Detect which cell encompasses the target text, then output its (x, y) center coordinate. 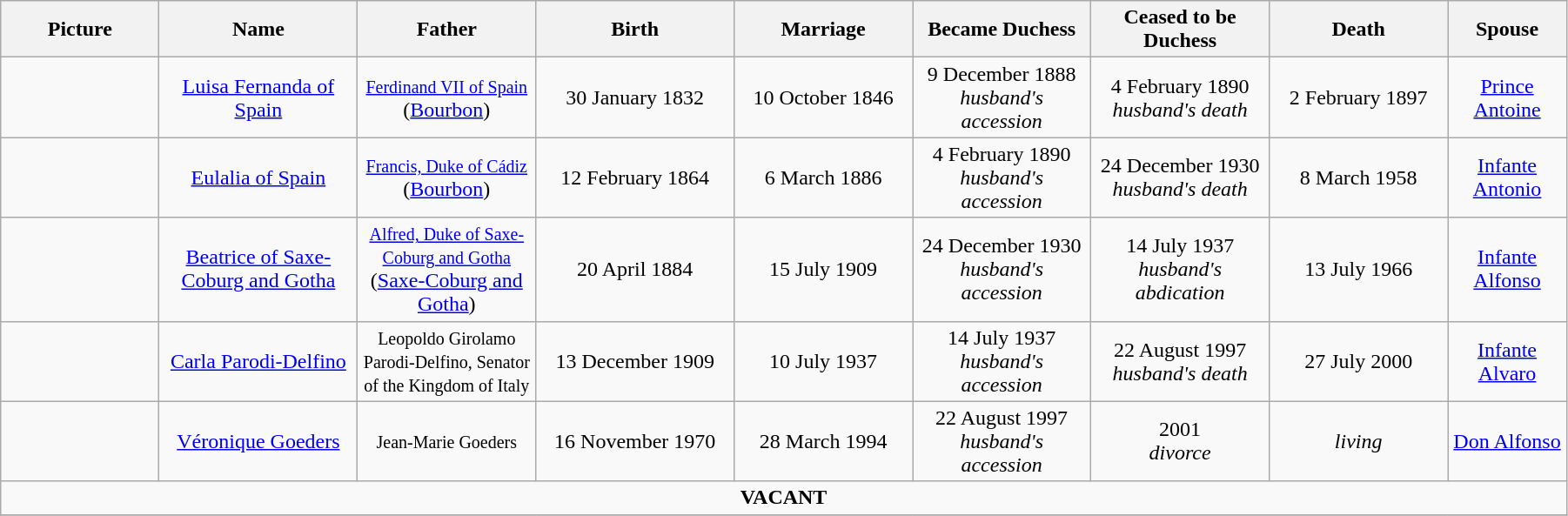
Luisa Fernanda of Spain (258, 97)
13 July 1966 (1359, 270)
VACANT (784, 498)
Prince Antoine (1507, 97)
Leopoldo Girolamo Parodi-Delfino, Senator of the Kingdom of Italy (447, 361)
24 December 1930husband's accession (1002, 270)
14 July 1937husband's accession (1002, 361)
16 November 1970 (635, 441)
Infante Alfonso (1507, 270)
Infante Alvaro (1507, 361)
Francis, Duke of Cádiz (Bourbon) (447, 178)
10 July 1937 (823, 361)
24 December 1930husband's death (1180, 178)
living (1359, 441)
Became Duchess (1002, 30)
Alfred, Duke of Saxe-Coburg and Gotha (Saxe-Coburg and Gotha) (447, 270)
22 August 1997husband's death (1180, 361)
Ceased to be Duchess (1180, 30)
12 February 1864 (635, 178)
Death (1359, 30)
Marriage (823, 30)
4 February 1890husband's death (1180, 97)
15 July 1909 (823, 270)
10 October 1846 (823, 97)
Birth (635, 30)
28 March 1994 (823, 441)
Spouse (1507, 30)
Ferdinand VII of Spain (Bourbon) (447, 97)
6 March 1886 (823, 178)
2001divorce (1180, 441)
27 July 2000 (1359, 361)
Name (258, 30)
Eulalia of Spain (258, 178)
30 January 1832 (635, 97)
Don Alfonso (1507, 441)
Infante Antonio (1507, 178)
Carla Parodi-Delfino (258, 361)
14 July 1937husband's abdication (1180, 270)
Picture (80, 30)
2 February 1897 (1359, 97)
Jean-Marie Goeders (447, 441)
13 December 1909 (635, 361)
Father (447, 30)
Véronique Goeders (258, 441)
9 December 1888husband's accession (1002, 97)
20 April 1884 (635, 270)
8 March 1958 (1359, 178)
22 August 1997husband's accession (1002, 441)
Beatrice of Saxe-Coburg and Gotha (258, 270)
4 February 1890husband's accession (1002, 178)
